Find where the given text appears and provide that cell's center as [X, Y] coordinate. 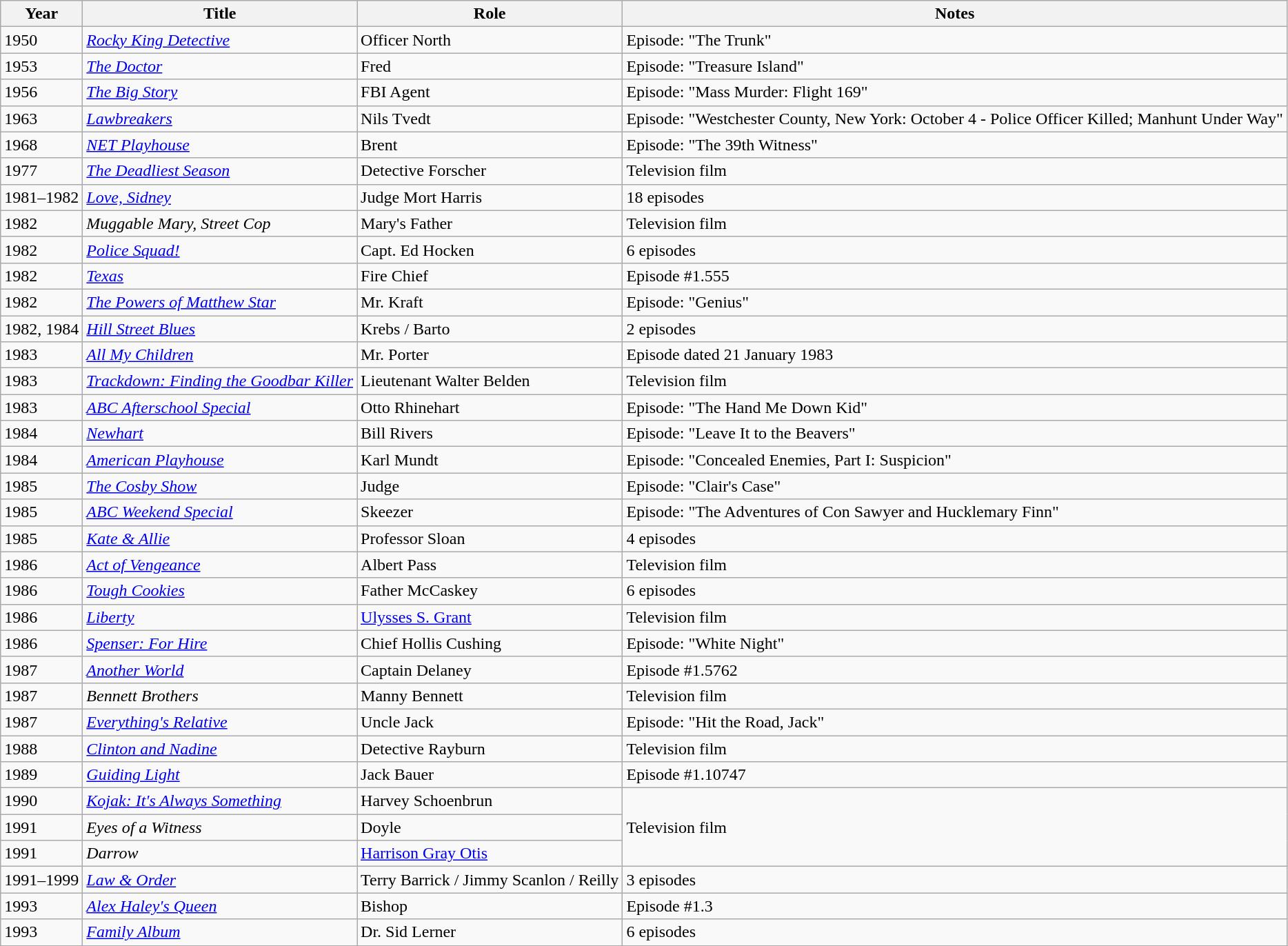
Texas [220, 276]
Love, Sidney [220, 197]
Mr. Porter [490, 355]
Trackdown: Finding the Goodbar Killer [220, 381]
Capt. Ed Hocken [490, 250]
Jack Bauer [490, 775]
Manny Bennett [490, 696]
Mr. Kraft [490, 302]
1981–1982 [41, 197]
Harvey Schoenbrun [490, 801]
Detective Forscher [490, 171]
Episode: "Hit the Road, Jack" [954, 722]
Episode: "Clair's Case" [954, 486]
Role [490, 14]
Chief Hollis Cushing [490, 643]
Muggable Mary, Street Cop [220, 223]
Another World [220, 670]
1956 [41, 92]
Episode: "The 39th Witness" [954, 145]
Clinton and Nadine [220, 748]
Terry Barrick / Jimmy Scanlon / Reilly [490, 880]
1988 [41, 748]
18 episodes [954, 197]
Episode #1.3 [954, 906]
Detective Rayburn [490, 748]
Episode #1.10747 [954, 775]
Fire Chief [490, 276]
Year [41, 14]
The Powers of Matthew Star [220, 302]
Alex Haley's Queen [220, 906]
Act of Vengeance [220, 565]
Rocky King Detective [220, 40]
Harrison Gray Otis [490, 854]
Police Squad! [220, 250]
Mary's Father [490, 223]
American Playhouse [220, 460]
Spenser: For Hire [220, 643]
Episode: "White Night" [954, 643]
Lawbreakers [220, 119]
Officer North [490, 40]
1968 [41, 145]
Uncle Jack [490, 722]
The Deadliest Season [220, 171]
The Doctor [220, 66]
All My Children [220, 355]
4 episodes [954, 539]
Episode: "Genius" [954, 302]
Karl Mundt [490, 460]
Everything's Relative [220, 722]
Episode: "Treasure Island" [954, 66]
Episode #1.555 [954, 276]
3 episodes [954, 880]
Brent [490, 145]
Ulysses S. Grant [490, 617]
The Cosby Show [220, 486]
Hill Street Blues [220, 329]
Judge [490, 486]
Family Album [220, 932]
Kojak: It's Always Something [220, 801]
Eyes of a Witness [220, 827]
Episode dated 21 January 1983 [954, 355]
Krebs / Barto [490, 329]
ABC Weekend Special [220, 512]
Episode: "The Hand Me Down Kid" [954, 407]
Episode: "The Trunk" [954, 40]
Bill Rivers [490, 434]
1950 [41, 40]
Captain Delaney [490, 670]
Bishop [490, 906]
Episode: "Leave It to the Beavers" [954, 434]
Tough Cookies [220, 591]
Title [220, 14]
NET Playhouse [220, 145]
Albert Pass [490, 565]
Liberty [220, 617]
Father McCaskey [490, 591]
ABC Afterschool Special [220, 407]
2 episodes [954, 329]
Lieutenant Walter Belden [490, 381]
Newhart [220, 434]
Notes [954, 14]
FBI Agent [490, 92]
1977 [41, 171]
Bennett Brothers [220, 696]
1982, 1984 [41, 329]
Nils Tvedt [490, 119]
1953 [41, 66]
1989 [41, 775]
Professor Sloan [490, 539]
Judge Mort Harris [490, 197]
Kate & Allie [220, 539]
1963 [41, 119]
Dr. Sid Lerner [490, 932]
Guiding Light [220, 775]
Darrow [220, 854]
Fred [490, 66]
1991–1999 [41, 880]
Otto Rhinehart [490, 407]
Episode #1.5762 [954, 670]
The Big Story [220, 92]
Law & Order [220, 880]
Doyle [490, 827]
Episode: "Concealed Enemies, Part I: Suspicion" [954, 460]
Episode: "Westchester County, New York: October 4 - Police Officer Killed; Manhunt Under Way" [954, 119]
Skeezer [490, 512]
Episode: "Mass Murder: Flight 169" [954, 92]
1990 [41, 801]
Episode: "The Adventures of Con Sawyer and Hucklemary Finn" [954, 512]
